Detect which cell encompasses the target text, then output its [X, Y] center coordinate. 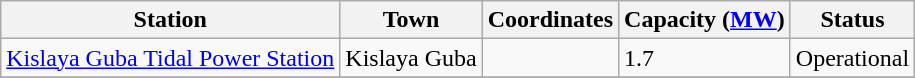
Station [170, 20]
Capacity (MW) [705, 20]
Town [411, 20]
Coordinates [550, 20]
Kislaya Guba [411, 58]
1.7 [705, 58]
Kislaya Guba Tidal Power Station [170, 58]
Operational [852, 58]
Status [852, 20]
